Scan for the cell matching the given text and deliver its (x, y) coordinate at center. 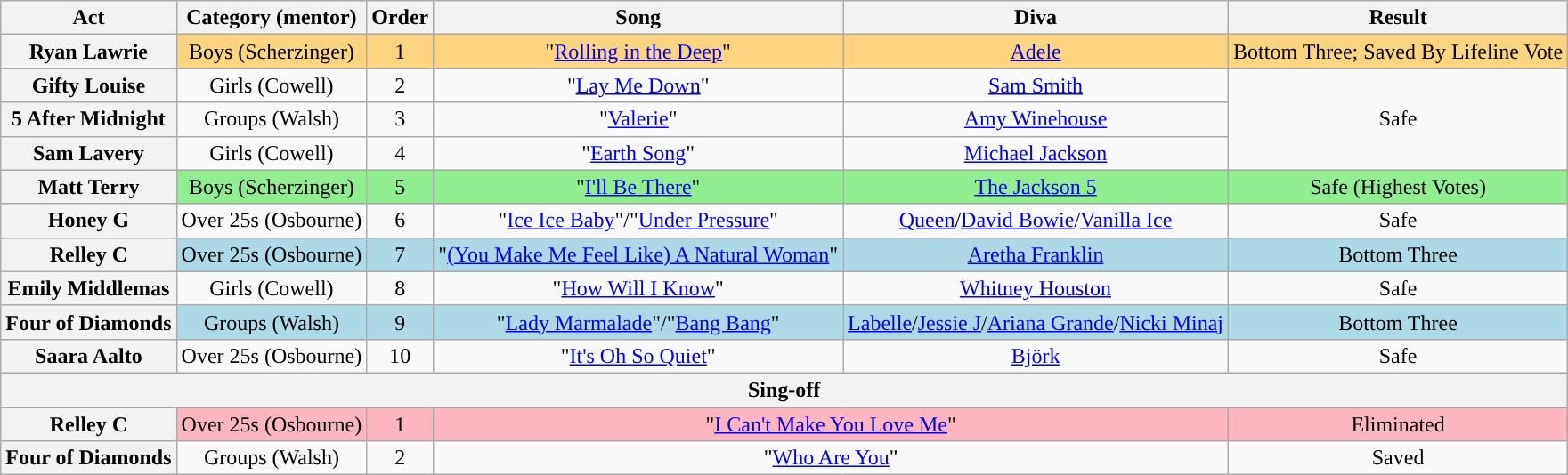
Adele (1036, 52)
Saara Aalto (89, 356)
10 (401, 356)
Bottom Three; Saved By Lifeline Vote (1398, 52)
Michael Jackson (1036, 153)
"I'll Be There" (638, 187)
"Who Are You" (832, 458)
Matt Terry (89, 187)
"(You Make Me Feel Like) A Natural Woman" (638, 254)
"It's Oh So Quiet" (638, 356)
6 (401, 221)
5 (401, 187)
Sam Smith (1036, 85)
Whitney Houston (1036, 288)
Diva (1036, 18)
7 (401, 254)
Amy Winehouse (1036, 119)
Category (mentor) (272, 18)
Honey G (89, 221)
Act (89, 18)
Sam Lavery (89, 153)
"Lay Me Down" (638, 85)
Ryan Lawrie (89, 52)
Emily Middlemas (89, 288)
"Earth Song" (638, 153)
Result (1398, 18)
Sing-off (784, 390)
Labelle/Jessie J/Ariana Grande/Nicki Minaj (1036, 322)
"Ice Ice Baby"/"Under Pressure" (638, 221)
Saved (1398, 458)
"Lady Marmalade"/"Bang Bang" (638, 322)
Queen/David Bowie/Vanilla Ice (1036, 221)
3 (401, 119)
Safe (Highest Votes) (1398, 187)
"Rolling in the Deep" (638, 52)
"Valerie" (638, 119)
Björk (1036, 356)
Aretha Franklin (1036, 254)
Song (638, 18)
Eliminated (1398, 424)
Order (401, 18)
The Jackson 5 (1036, 187)
4 (401, 153)
"I Can't Make You Love Me" (832, 424)
9 (401, 322)
5 After Midnight (89, 119)
"How Will I Know" (638, 288)
8 (401, 288)
Gifty Louise (89, 85)
